Pinpoint the cell where the given text exists, returning its (x, y) midpoint coordinate. 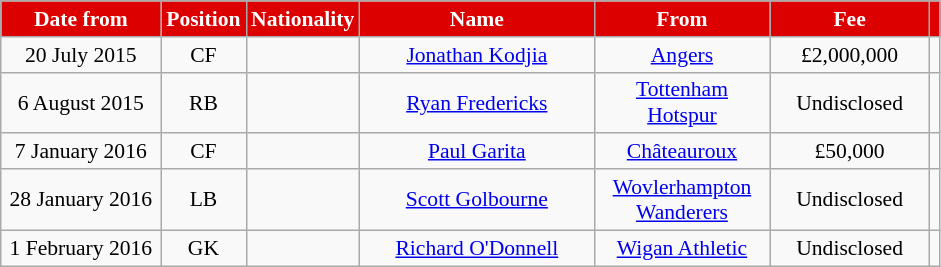
Châteauroux (682, 152)
Paul Garita (476, 152)
Tottenham Hotspur (682, 102)
RB (204, 102)
20 July 2015 (81, 55)
Angers (682, 55)
£50,000 (850, 152)
Jonathan Kodjia (476, 55)
Richard O'Donnell (476, 248)
GK (204, 248)
28 January 2016 (81, 200)
£2,000,000 (850, 55)
Name (476, 19)
Wigan Athletic (682, 248)
7 January 2016 (81, 152)
From (682, 19)
Nationality (302, 19)
6 August 2015 (81, 102)
Wovlerhampton Wanderers (682, 200)
Fee (850, 19)
LB (204, 200)
Position (204, 19)
1 February 2016 (81, 248)
Ryan Fredericks (476, 102)
Date from (81, 19)
Scott Golbourne (476, 200)
